Determine the (x, y) coordinate at the center of the cell enclosing the given text.  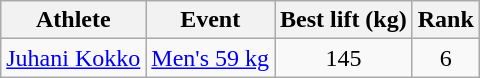
Rank (446, 20)
Best lift (kg) (344, 20)
Juhani Kokko (74, 58)
6 (446, 58)
Event (210, 20)
Men's 59 kg (210, 58)
145 (344, 58)
Athlete (74, 20)
